Detect which cell encompasses the target text, then output its (X, Y) center coordinate. 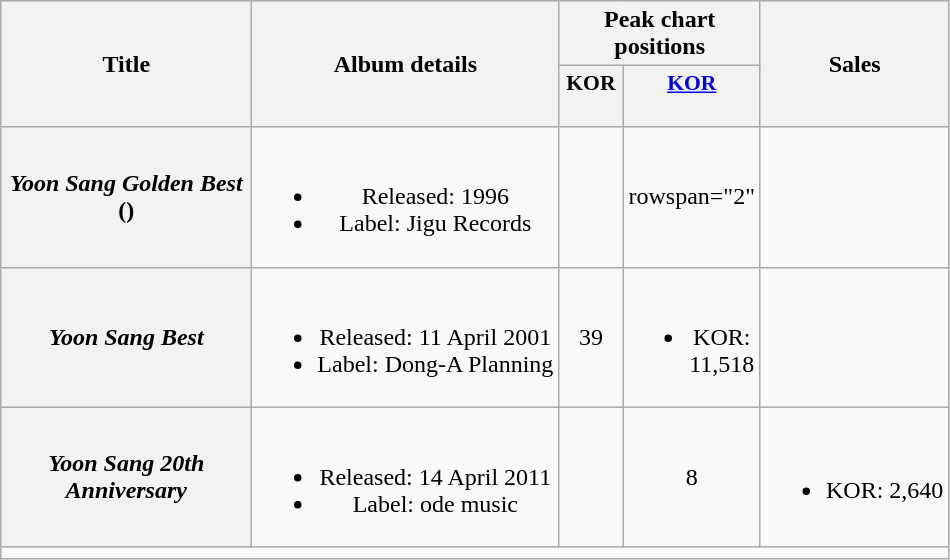
39 (591, 337)
Yoon Sang Best (126, 337)
Title (126, 64)
Album details (406, 64)
Yoon Sang Golden Best () (126, 197)
Released: 11 April 2001Label: Dong-A Planning (406, 337)
Peak chart positions (660, 34)
Yoon Sang 20th Anniversary (126, 477)
Released: 1996Label: Jigu Records (406, 197)
8 (692, 477)
rowspan="2" (692, 197)
KOR: 2,640 (854, 477)
Sales (854, 64)
KOR: 11,518 (692, 337)
Released: 14 April 2011Label: ode music (406, 477)
